Find where the given text appears and provide that cell's center as (X, Y) coordinate. 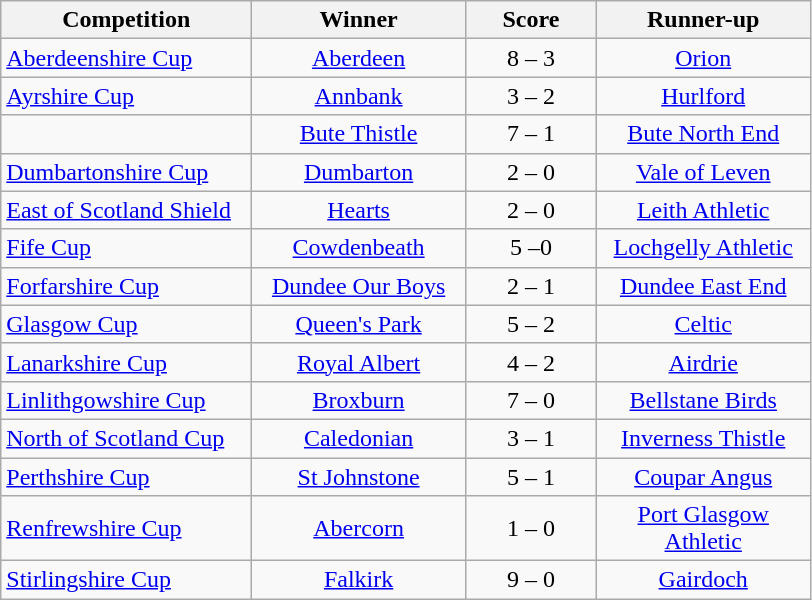
Royal Albert (359, 362)
8 – 3 (530, 58)
Abercorn (359, 528)
2 – 1 (530, 286)
Lochgelly Athletic (703, 248)
East of Scotland Shield (126, 210)
Port Glasgow Athletic (703, 528)
Queen's Park (359, 324)
5 – 2 (530, 324)
5 –0 (530, 248)
3 – 2 (530, 96)
Vale of Leven (703, 172)
Runner-up (703, 20)
Inverness Thistle (703, 438)
Linlithgowshire Cup (126, 400)
Hurlford (703, 96)
Perthshire Cup (126, 477)
Coupar Angus (703, 477)
Stirlingshire Cup (126, 580)
3 – 1 (530, 438)
Dumbartonshire Cup (126, 172)
Cowdenbeath (359, 248)
Aberdeen (359, 58)
Falkirk (359, 580)
Fife Cup (126, 248)
Dundee Our Boys (359, 286)
Broxburn (359, 400)
Bute North End (703, 134)
Ayrshire Cup (126, 96)
Aberdeenshire Cup (126, 58)
7 – 1 (530, 134)
Orion (703, 58)
7 – 0 (530, 400)
Lanarkshire Cup (126, 362)
Bute Thistle (359, 134)
Gairdoch (703, 580)
Renfrewshire Cup (126, 528)
Forfarshire Cup (126, 286)
Airdrie (703, 362)
Dundee East End (703, 286)
Celtic (703, 324)
4 – 2 (530, 362)
Dumbarton (359, 172)
Bellstane Birds (703, 400)
9 – 0 (530, 580)
1 – 0 (530, 528)
North of Scotland Cup (126, 438)
5 – 1 (530, 477)
Glasgow Cup (126, 324)
Caledonian (359, 438)
Annbank (359, 96)
Score (530, 20)
Leith Athletic (703, 210)
Competition (126, 20)
Hearts (359, 210)
St Johnstone (359, 477)
Winner (359, 20)
